Return the (x, y) coordinate for the center point of the cell that contains the specified text.  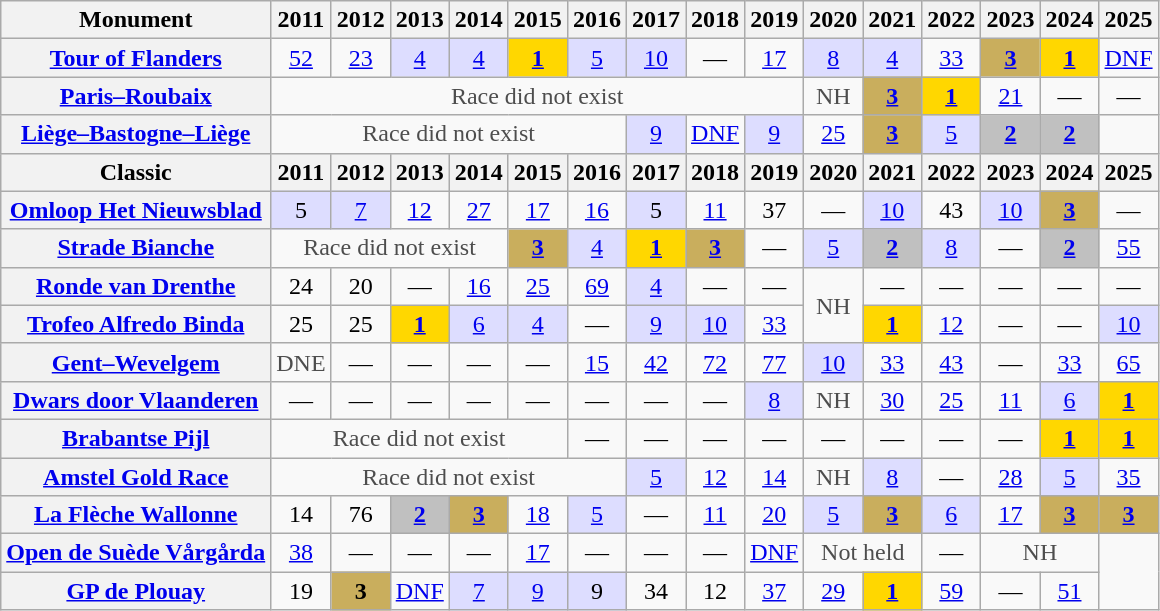
La Flèche Wallonne (136, 515)
Trofeo Alfredo Binda (136, 324)
DNE (301, 362)
Monument (136, 20)
Strade Bianche (136, 248)
69 (596, 286)
Dwars door Vlaanderen (136, 400)
30 (892, 400)
55 (1128, 248)
15 (596, 362)
Gent–Wevelgem (136, 362)
65 (1128, 362)
27 (478, 210)
28 (1010, 477)
21 (1010, 96)
35 (1128, 477)
18 (538, 515)
77 (774, 362)
Brabantse Pijl (136, 438)
Omloop Het Nieuwsblad (136, 210)
76 (360, 515)
51 (1070, 591)
Amstel Gold Race (136, 477)
42 (656, 362)
19 (301, 591)
Open de Suède Vårgårda (136, 553)
Ronde van Drenthe (136, 286)
GP de Plouay (136, 591)
Liège–Bastogne–Liège (136, 134)
Classic (136, 172)
52 (301, 58)
Paris–Roubaix (136, 96)
23 (360, 58)
72 (716, 362)
38 (301, 553)
24 (301, 286)
Tour of Flanders (136, 58)
Not held (863, 553)
34 (656, 591)
29 (834, 591)
59 (952, 591)
